Pinpoint the cell where the given text exists, returning its (x, y) midpoint coordinate. 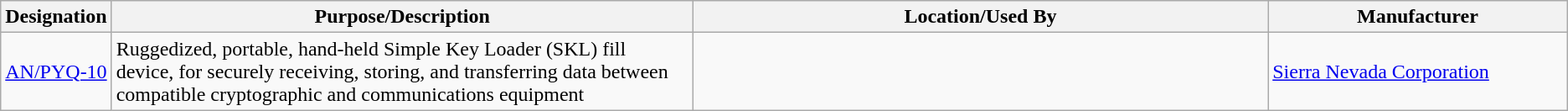
AN/PYQ-10 (56, 71)
Designation (56, 17)
Manufacturer (1418, 17)
Sierra Nevada Corporation (1418, 71)
Location/Used By (980, 17)
Purpose/Description (402, 17)
